Scan for the cell matching the given text and deliver its [X, Y] coordinate at center. 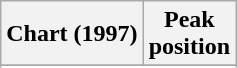
Chart (1997) [72, 34]
Peakposition [189, 34]
